For the text-containing cell, return its midpoint in (x, y) coordinate format. 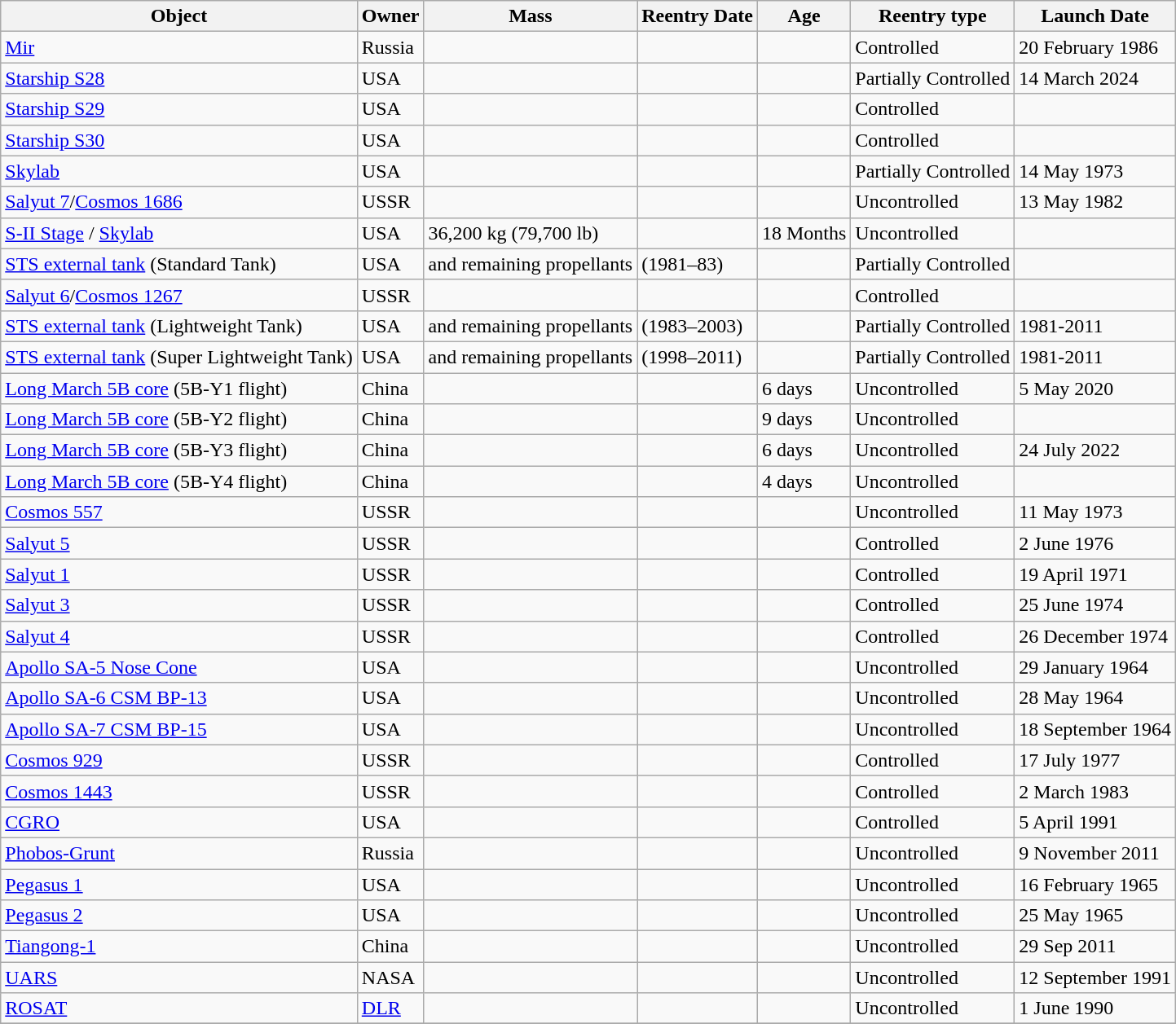
STS external tank (Standard Tank) (179, 264)
Cosmos 557 (179, 512)
Mir (179, 47)
Phobos-Grunt (179, 853)
Salyut 6/Cosmos 1267 (179, 295)
9 days (804, 420)
4 days (804, 481)
Launch Date (1095, 16)
Cosmos 929 (179, 760)
Object (179, 16)
Mass (531, 16)
UARS (179, 978)
S-II Stage / Skylab (179, 233)
Pegasus 1 (179, 884)
Skylab (179, 171)
(1998–2011) (698, 357)
Salyut 7/Cosmos 1686 (179, 202)
25 May 1965 (1095, 916)
Pegasus 2 (179, 916)
14 May 1973 (1095, 171)
Apollo SA-6 CSM BP-13 (179, 698)
Starship S30 (179, 140)
Salyut 1 (179, 574)
28 May 1964 (1095, 698)
17 July 1977 (1095, 760)
29 Sep 2011 (1095, 947)
16 February 1965 (1095, 884)
Cosmos 1443 (179, 791)
29 January 1964 (1095, 667)
CGRO (179, 822)
Long March 5B core (5B-Y4 flight) (179, 481)
1 June 1990 (1095, 1009)
26 December 1974 (1095, 636)
20 February 1986 (1095, 47)
(1983–2003) (698, 326)
ROSAT (179, 1009)
36,200 kg (79,700 lb) (531, 233)
13 May 1982 (1095, 202)
Owner (390, 16)
STS external tank (Lightweight Tank) (179, 326)
24 July 2022 (1095, 450)
NASA (390, 978)
Salyut 3 (179, 605)
11 May 1973 (1095, 512)
Apollo SA-7 CSM BP-15 (179, 729)
Tiangong-1 (179, 947)
18 Months (804, 233)
5 April 1991 (1095, 822)
Salyut 5 (179, 543)
5 May 2020 (1095, 389)
18 September 1964 (1095, 729)
9 November 2011 (1095, 853)
2 March 1983 (1095, 791)
Starship S28 (179, 78)
Long March 5B core (5B-Y3 flight) (179, 450)
Reentry Date (698, 16)
Salyut 4 (179, 636)
Starship S29 (179, 109)
Long March 5B core (5B-Y1 flight) (179, 389)
14 March 2024 (1095, 78)
12 September 1991 (1095, 978)
(1981–83) (698, 264)
DLR (390, 1009)
STS external tank (Super Lightweight Tank) (179, 357)
19 April 1971 (1095, 574)
Age (804, 16)
25 June 1974 (1095, 605)
Apollo SA-5 Nose Cone (179, 667)
2 June 1976 (1095, 543)
Long March 5B core (5B-Y2 flight) (179, 420)
Reentry type (932, 16)
